Return the (X, Y) coordinate for the center point of the cell that contains the specified text.  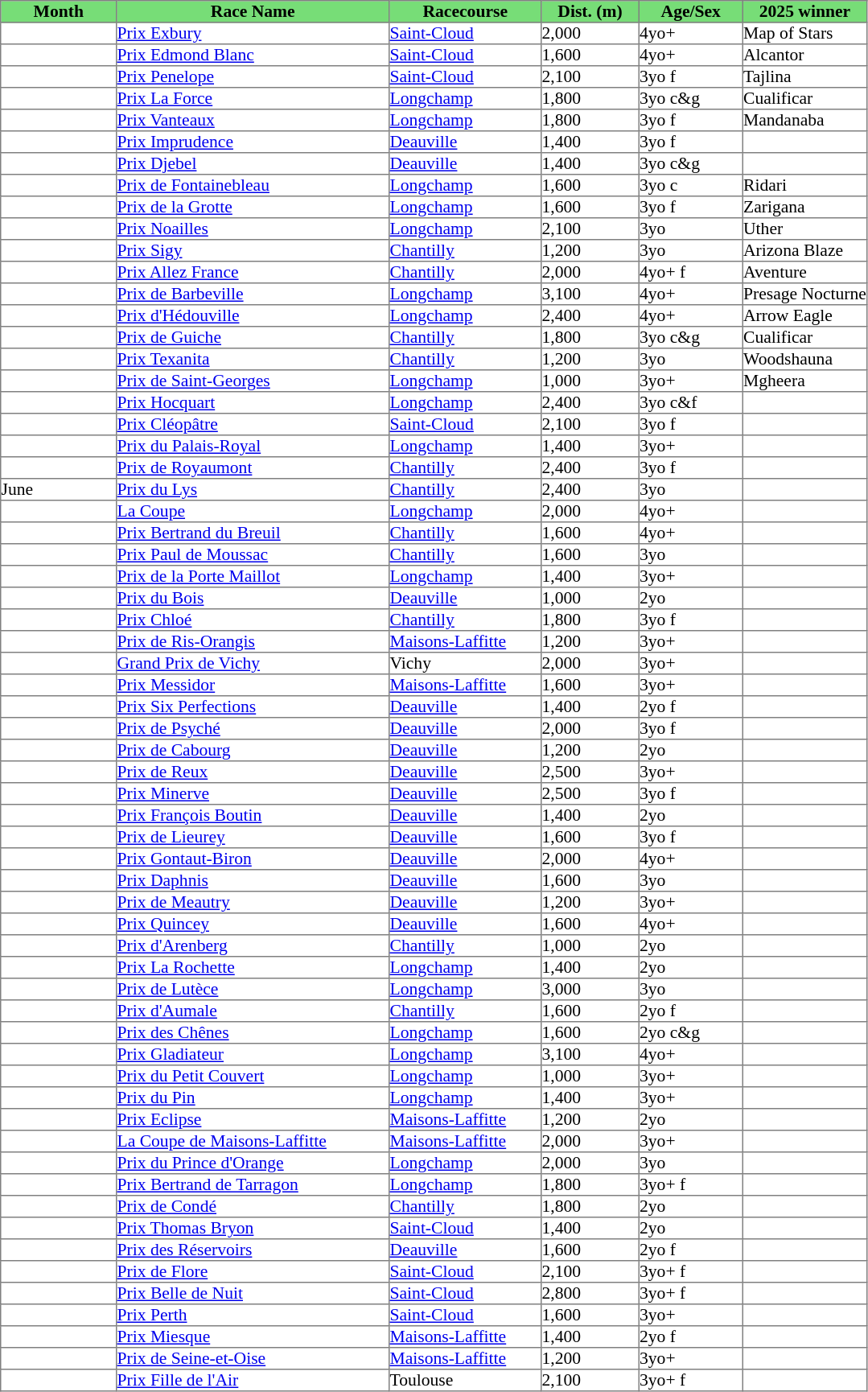
Prix de Saint-Georges (253, 381)
Prix Miesque (253, 1337)
Prix du Bois (253, 599)
Prix du Palais-Royal (253, 446)
Prix du Pin (253, 1098)
Prix du Prince d'Orange (253, 1163)
Ridari (804, 185)
La Coupe (253, 512)
Arizona Blaze (804, 251)
Prix du Lys (253, 489)
Prix Gontaut-Biron (253, 859)
3yo c (690, 185)
Prix Thomas Bryon (253, 1228)
Toulouse (465, 1381)
Prix Quincey (253, 924)
3,000 (590, 990)
Prix de Lieurey (253, 837)
Age/Sex (690, 11)
Woodshauna (804, 359)
Prix François Boutin (253, 816)
Prix Edmond Blanc (253, 55)
Prix de Ris-Orangis (253, 642)
Month (59, 11)
Prix des Chênes (253, 1033)
Prix Minerve (253, 793)
2025 winner (804, 11)
Prix de Fontainebleau (253, 185)
Vichy (465, 663)
Prix Djebel (253, 164)
Prix Fille de l'Air (253, 1381)
Prix de Cabourg (253, 750)
Prix Daphnis (253, 880)
4yo+ f (690, 272)
Mgheera (804, 381)
Prix La Force (253, 98)
Prix d'Arenberg (253, 946)
Prix Vanteaux (253, 121)
Prix Allez France (253, 272)
Prix Paul de Moussac (253, 555)
Prix de Condé (253, 1207)
Zarigana (804, 208)
Prix La Rochette (253, 967)
Prix de Meautry (253, 903)
Prix Imprudence (253, 142)
Prix Sigy (253, 251)
Prix des Réservoirs (253, 1250)
Alcantor (804, 55)
Dist. (m) (590, 11)
Prix Cléopâtre (253, 425)
Prix de Barbeville (253, 294)
Tajlina (804, 77)
Prix Texanita (253, 359)
June (59, 489)
Grand Prix de Vichy (253, 663)
Prix Eclipse (253, 1120)
Prix de la Porte Maillot (253, 576)
Prix Exbury (253, 34)
Prix de la Grotte (253, 208)
Prix de Flore (253, 1271)
Prix du Petit Couvert (253, 1077)
Prix Messidor (253, 686)
Prix de Psyché (253, 729)
Map of Stars (804, 34)
Prix Chloé (253, 620)
Arrow Eagle (804, 315)
3yo c&f (690, 402)
Prix Hocquart (253, 402)
Race Name (253, 11)
Aventure (804, 272)
Prix de Lutèce (253, 990)
La Coupe de Maisons-Laffitte (253, 1141)
Mandanaba (804, 121)
Prix de Reux (253, 772)
2,800 (590, 1294)
Prix Six Perfections (253, 706)
Prix de Guiche (253, 338)
Prix Bertrand de Tarragon (253, 1184)
Prix de Royaumont (253, 468)
Prix Perth (253, 1315)
Prix Belle de Nuit (253, 1294)
Prix d'Aumale (253, 1011)
Prix Gladiateur (253, 1054)
Prix Noailles (253, 229)
Prix de Seine-et-Oise (253, 1358)
Presage Nocturne (804, 294)
Prix d'Hédouville (253, 315)
Uther (804, 229)
2yo c&g (690, 1033)
Racecourse (465, 11)
Prix Penelope (253, 77)
Prix Bertrand du Breuil (253, 533)
